Return [X, Y] of the center of cell containing provided text 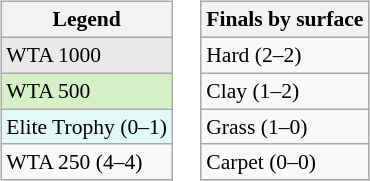
Elite Trophy (0–1) [86, 127]
WTA 250 (4–4) [86, 162]
Carpet (0–0) [284, 162]
WTA 500 [86, 91]
Clay (1–2) [284, 91]
Hard (2–2) [284, 55]
Finals by surface [284, 20]
Grass (1–0) [284, 127]
Legend [86, 20]
WTA 1000 [86, 55]
